Detect which cell encompasses the target text, then output its (x, y) center coordinate. 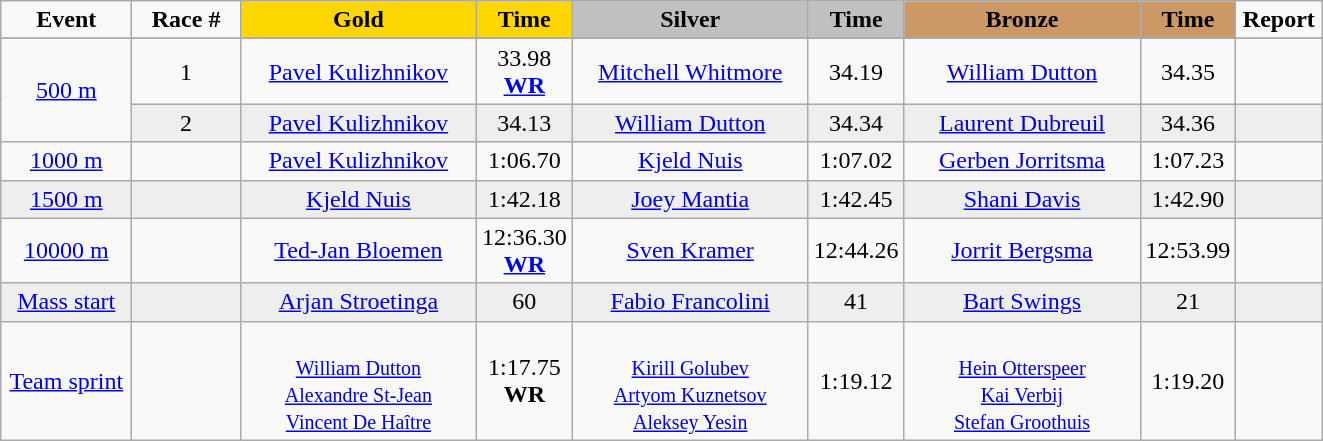
Jorrit Bergsma (1022, 250)
60 (524, 302)
1:06.70 (524, 161)
1:19.12 (856, 380)
34.35 (1188, 72)
Hein OtterspeerKai VerbijStefan Groothuis (1022, 380)
Shani Davis (1022, 199)
12:36.30WR (524, 250)
Mass start (66, 302)
1 (186, 72)
Gold (358, 20)
Joey Mantia (690, 199)
Mitchell Whitmore (690, 72)
Team sprint (66, 380)
34.34 (856, 123)
33.98WR (524, 72)
Laurent Dubreuil (1022, 123)
21 (1188, 302)
Kirill GolubevArtyom KuznetsovAleksey Yesin (690, 380)
Ted-Jan Bloemen (358, 250)
Fabio Francolini (690, 302)
1:07.02 (856, 161)
1000 m (66, 161)
10000 m (66, 250)
1:42.90 (1188, 199)
Silver (690, 20)
William DuttonAlexandre St-JeanVincent De Haître (358, 380)
1:42.18 (524, 199)
Report (1279, 20)
Bart Swings (1022, 302)
1:19.20 (1188, 380)
2 (186, 123)
34.19 (856, 72)
34.13 (524, 123)
12:53.99 (1188, 250)
1:17.75WR (524, 380)
1:42.45 (856, 199)
41 (856, 302)
12:44.26 (856, 250)
Gerben Jorritsma (1022, 161)
500 m (66, 90)
1:07.23 (1188, 161)
1500 m (66, 199)
Sven Kramer (690, 250)
Race # (186, 20)
Bronze (1022, 20)
Arjan Stroetinga (358, 302)
Event (66, 20)
34.36 (1188, 123)
